Output the (x, y) coordinate of the center of the cell containing the given text.  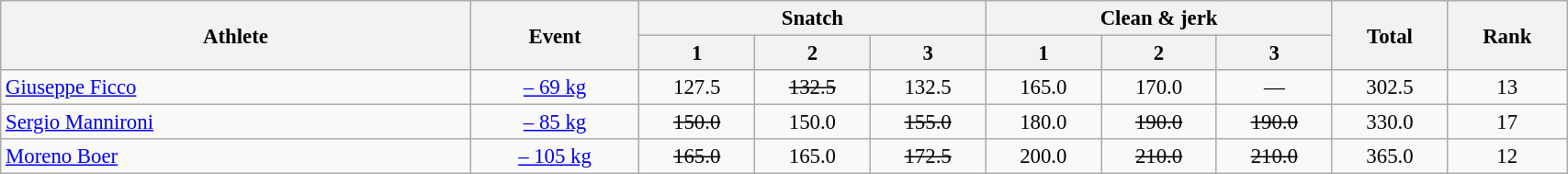
Giuseppe Ficco (235, 87)
Sergio Mannironi (235, 122)
155.0 (928, 122)
— (1274, 87)
– 85 kg (555, 122)
330.0 (1390, 122)
Snatch (812, 18)
170.0 (1159, 87)
302.5 (1390, 87)
Event (555, 35)
Athlete (235, 35)
Total (1390, 35)
13 (1507, 87)
Moreno Boer (235, 157)
17 (1507, 122)
127.5 (697, 87)
172.5 (928, 157)
365.0 (1390, 157)
– 105 kg (555, 157)
– 69 kg (555, 87)
Clean & jerk (1159, 18)
180.0 (1043, 122)
Rank (1507, 35)
200.0 (1043, 157)
12 (1507, 157)
